Detect which cell encompasses the target text, then output its (x, y) center coordinate. 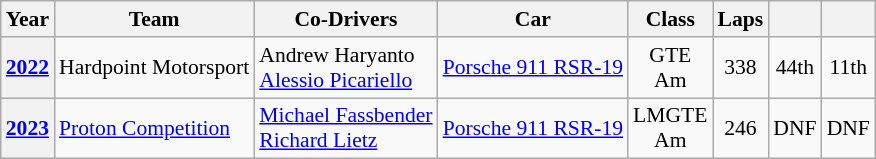
LMGTEAm (670, 128)
Team (154, 19)
246 (741, 128)
Michael Fassbender Richard Lietz (346, 128)
Hardpoint Motorsport (154, 68)
2022 (28, 68)
Proton Competition (154, 128)
44th (794, 68)
Co-Drivers (346, 19)
Year (28, 19)
Andrew Haryanto Alessio Picariello (346, 68)
GTEAm (670, 68)
Laps (741, 19)
338 (741, 68)
Car (533, 19)
Class (670, 19)
11th (848, 68)
2023 (28, 128)
